Identify which cell holds the provided text, then report its [x, y] central coordinate. 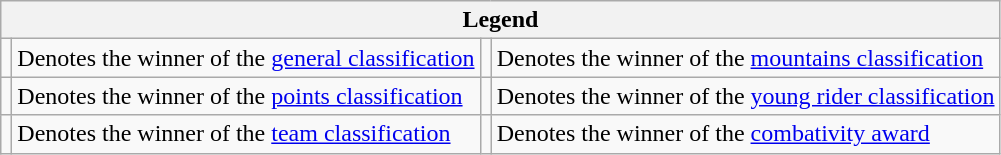
Denotes the winner of the team classification [246, 134]
Legend [500, 20]
Denotes the winner of the general classification [246, 58]
Denotes the winner of the points classification [246, 96]
Denotes the winner of the mountains classification [746, 58]
Denotes the winner of the combativity award [746, 134]
Denotes the winner of the young rider classification [746, 96]
